For the text-containing cell, return its midpoint in [X, Y] coordinate format. 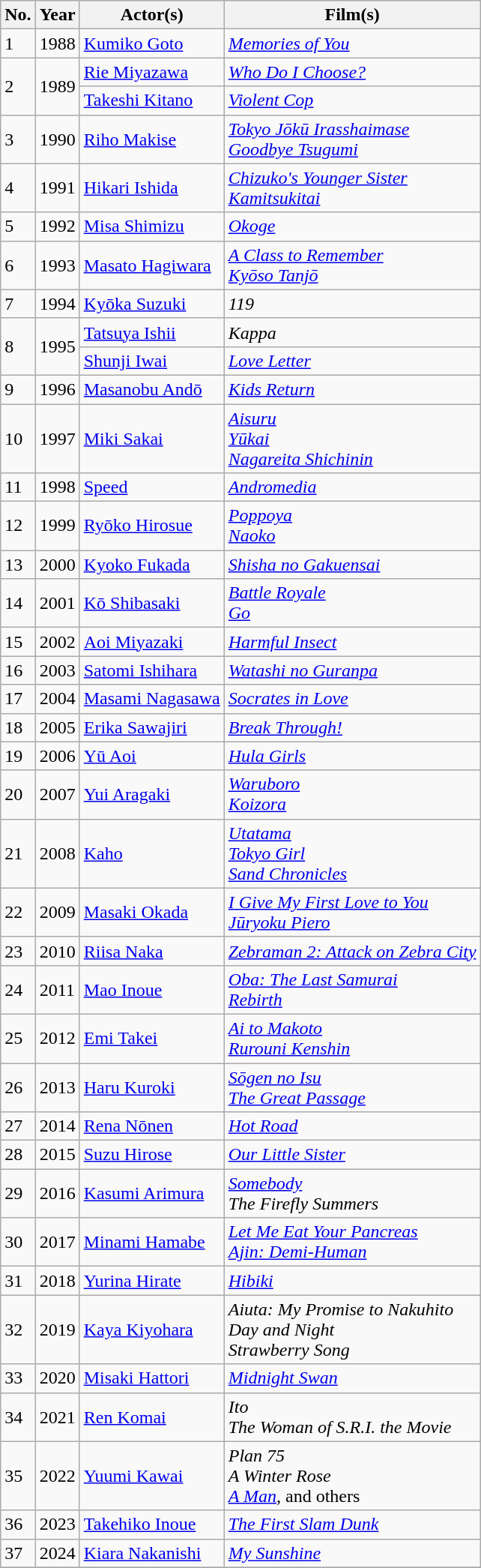
2021 [57, 1417]
2020 [57, 1378]
Kasumi Arimura [151, 1194]
2013 [57, 1087]
Aoi Miyazaki [151, 642]
Rena Nōnen [151, 1126]
2008 [57, 853]
2014 [57, 1126]
34 [18, 1417]
Yū Aoi [151, 756]
2012 [57, 1038]
Mao Inoue [151, 990]
Kaho [151, 853]
Yurina Hirate [151, 1281]
Who Do I Choose? [352, 72]
Miki Sakai [151, 438]
2006 [57, 756]
2 [18, 86]
2005 [57, 727]
21 [18, 853]
19 [18, 756]
2004 [57, 699]
Haru Kuroki [151, 1087]
27 [18, 1126]
2002 [57, 642]
6 [18, 265]
Takeshi Kitano [151, 100]
Riisa Naka [151, 951]
29 [18, 1194]
30 [18, 1242]
Minami Hamabe [151, 1242]
Misa Shimizu [151, 226]
Battle RoyaleGo [352, 603]
2003 [57, 670]
Okoge [352, 226]
Hot Road [352, 1126]
2007 [57, 795]
Film(s) [352, 15]
Kiara Nakanishi [151, 1553]
2000 [57, 565]
119 [352, 304]
35 [18, 1476]
UtatamaTokyo GirlSand Chronicles [352, 853]
2024 [57, 1553]
Masami Nagasawa [151, 699]
1996 [57, 389]
20 [18, 795]
2011 [57, 990]
2018 [57, 1281]
Tatsuya Ishii [151, 332]
Aiuta: My Promise to NakuhitoDay and NightStrawberry Song [352, 1330]
17 [18, 699]
1990 [57, 139]
Oba: The Last SamuraiRebirth [352, 990]
37 [18, 1553]
Hula Girls [352, 756]
Andromedia [352, 487]
15 [18, 642]
1993 [57, 265]
18 [18, 727]
I Give My First Love to YouJūryoku Piero [352, 912]
3 [18, 139]
Satomi Ishihara [151, 670]
1989 [57, 86]
The First Slam Dunk [352, 1525]
Tokyo Jōkū IrasshaimaseGoodbye Tsugumi [352, 139]
Let Me Eat Your PancreasAjin: Demi-Human [352, 1242]
2010 [57, 951]
2009 [57, 912]
31 [18, 1281]
Masanobu Andō [151, 389]
A Class to RememberKyōso Tanjō [352, 265]
Kyoko Fukada [151, 565]
Year [57, 15]
13 [18, 565]
2022 [57, 1476]
My Sunshine [352, 1553]
Ryōko Hirosue [151, 526]
1995 [57, 346]
Zebraman 2: Attack on Zebra City [352, 951]
7 [18, 304]
1992 [57, 226]
Kyōka Suzuki [151, 304]
Masato Hagiwara [151, 265]
Plan 75A Winter RoseA Man, and others [352, 1476]
Kaya Kiyohara [151, 1330]
Emi Takei [151, 1038]
2023 [57, 1525]
1994 [57, 304]
5 [18, 226]
Harmful Insect [352, 642]
2001 [57, 603]
1991 [57, 187]
Ai to MakotoRurouni Kenshin [352, 1038]
28 [18, 1155]
Sōgen no IsuThe Great Passage [352, 1087]
1 [18, 43]
Kappa [352, 332]
Our Little Sister [352, 1155]
22 [18, 912]
Shunji Iwai [151, 361]
Hibiki [352, 1281]
Love Letter [352, 361]
SomebodyThe Firefly Summers [352, 1194]
1998 [57, 487]
10 [18, 438]
1988 [57, 43]
12 [18, 526]
8 [18, 346]
Kumiko Goto [151, 43]
Takehiko Inoue [151, 1525]
Kids Return [352, 389]
Ren Komai [151, 1417]
1999 [57, 526]
36 [18, 1525]
Masaki Okada [151, 912]
WaruboroKoizora [352, 795]
Yuumi Kawai [151, 1476]
Kō Shibasaki [151, 603]
Misaki Hattori [151, 1378]
Chizuko's Younger SisterKamitsukitai [352, 187]
2019 [57, 1330]
Yui Aragaki [151, 795]
14 [18, 603]
Riho Makise [151, 139]
11 [18, 487]
ItoThe Woman of S.R.I. the Movie [352, 1417]
16 [18, 670]
Midnight Swan [352, 1378]
Suzu Hirose [151, 1155]
4 [18, 187]
Shisha no Gakuensai [352, 565]
Rie Miyazawa [151, 72]
24 [18, 990]
9 [18, 389]
32 [18, 1330]
Hikari Ishida [151, 187]
No. [18, 15]
Socrates in Love [352, 699]
Violent Cop [352, 100]
26 [18, 1087]
Erika Sawajiri [151, 727]
AisuruYūkaiNagareita Shichinin [352, 438]
Break Through! [352, 727]
1997 [57, 438]
23 [18, 951]
2015 [57, 1155]
Speed [151, 487]
33 [18, 1378]
25 [18, 1038]
Memories of You [352, 43]
Actor(s) [151, 15]
2016 [57, 1194]
PoppoyaNaoko [352, 526]
Watashi no Guranpa [352, 670]
2017 [57, 1242]
